Return (X, Y) of the center of cell containing provided text 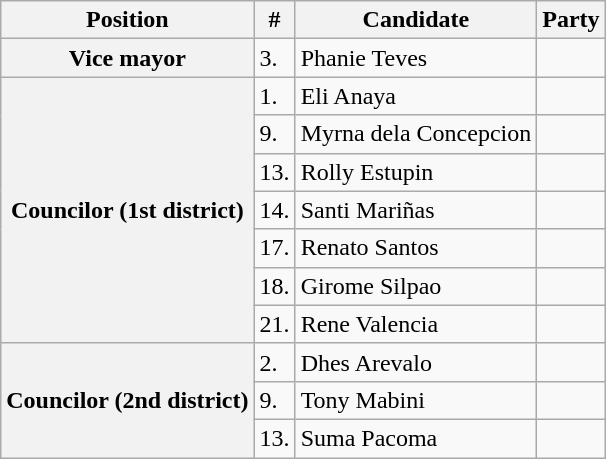
Phanie Teves (416, 58)
Girome Silpao (416, 286)
Councilor (1st district) (128, 210)
# (274, 20)
14. (274, 210)
2. (274, 362)
Myrna dela Concepcion (416, 134)
Candidate (416, 20)
18. (274, 286)
Party (571, 20)
Tony Mabini (416, 400)
Councilor (2nd district) (128, 400)
Rolly Estupin (416, 172)
Position (128, 20)
1. (274, 96)
17. (274, 248)
Eli Anaya (416, 96)
Santi Mariñas (416, 210)
3. (274, 58)
Rene Valencia (416, 324)
Dhes Arevalo (416, 362)
Vice mayor (128, 58)
21. (274, 324)
Renato Santos (416, 248)
Suma Pacoma (416, 438)
